Determine the (X, Y) coordinate at the center of the cell enclosing the given text.  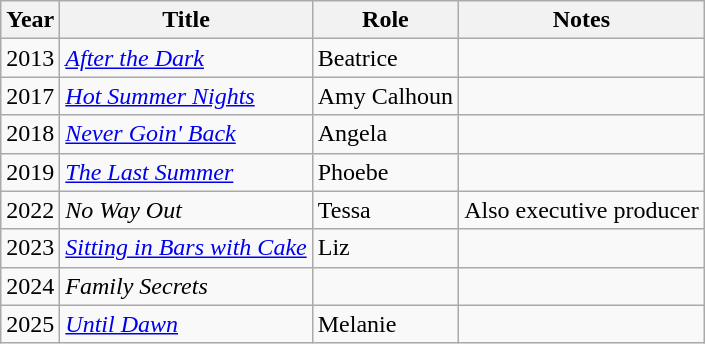
Tessa (385, 210)
Beatrice (385, 58)
2025 (30, 324)
The Last Summer (186, 172)
Sitting in Bars with Cake (186, 248)
2022 (30, 210)
2018 (30, 134)
Phoebe (385, 172)
Liz (385, 248)
Year (30, 20)
Amy Calhoun (385, 96)
Hot Summer Nights (186, 96)
2013 (30, 58)
Melanie (385, 324)
2019 (30, 172)
No Way Out (186, 210)
Role (385, 20)
2017 (30, 96)
2024 (30, 286)
Also executive producer (582, 210)
Family Secrets (186, 286)
Angela (385, 134)
Never Goin' Back (186, 134)
After the Dark (186, 58)
2023 (30, 248)
Until Dawn (186, 324)
Title (186, 20)
Notes (582, 20)
